Detect which cell encompasses the target text, then output its [x, y] center coordinate. 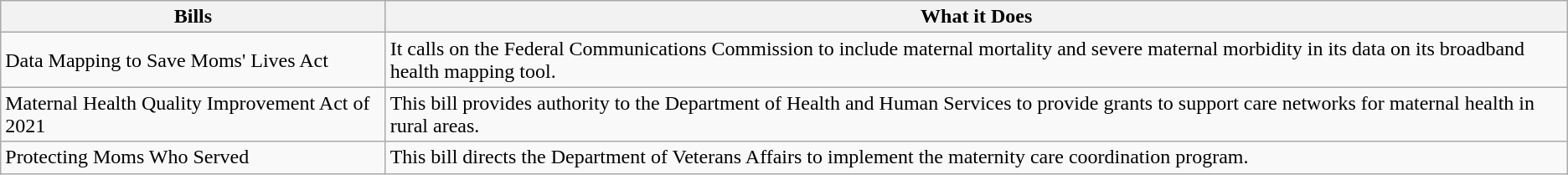
Protecting Moms Who Served [193, 157]
This bill directs the Department of Veterans Affairs to implement the maternity care coordination program. [977, 157]
Data Mapping to Save Moms' Lives Act [193, 60]
What it Does [977, 17]
Maternal Health Quality Improvement Act of 2021 [193, 114]
Bills [193, 17]
